Identify which cell holds the provided text, then report its [X, Y] central coordinate. 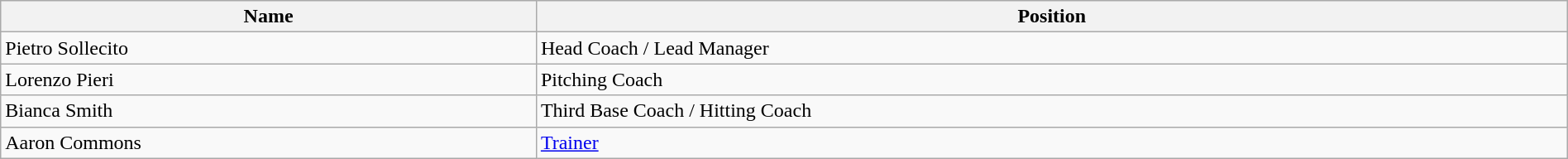
Aaron Commons [269, 142]
Head Coach / Lead Manager [1052, 48]
Trainer [1052, 142]
Pietro Sollecito [269, 48]
Pitching Coach [1052, 79]
Lorenzo Pieri [269, 79]
Position [1052, 17]
Bianca Smith [269, 111]
Third Base Coach / Hitting Coach [1052, 111]
Name [269, 17]
